Determine the (X, Y) coordinate at the center of the cell enclosing the given text.  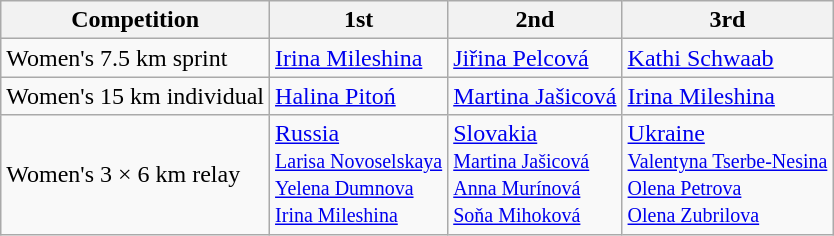
RussiaLarisa NovoselskayaYelena DumnovaIrina Mileshina (359, 174)
Martina Jašicová (535, 96)
SlovakiaMartina JašicováAnna MurínováSoňa Mihoková (535, 174)
Women's 3 × 6 km relay (136, 174)
Women's 7.5 km sprint (136, 58)
3rd (728, 20)
Jiřina Pelcová (535, 58)
2nd (535, 20)
Women's 15 km individual (136, 96)
Kathi Schwaab (728, 58)
UkraineValentyna Tserbe-NesinaOlena PetrovaOlena Zubrilova (728, 174)
Halina Pitoń (359, 96)
Competition (136, 20)
1st (359, 20)
